Output the [x, y] coordinate of the center of the cell containing the given text.  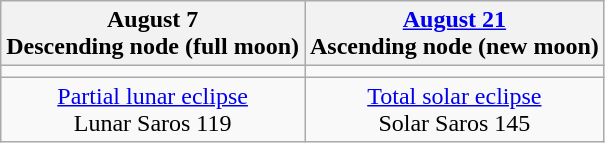
August 7Descending node (full moon) [153, 34]
August 21Ascending node (new moon) [454, 34]
Partial lunar eclipseLunar Saros 119 [153, 110]
Total solar eclipseSolar Saros 145 [454, 110]
